Locate the cell with the specified text and output its [x, y] center coordinate. 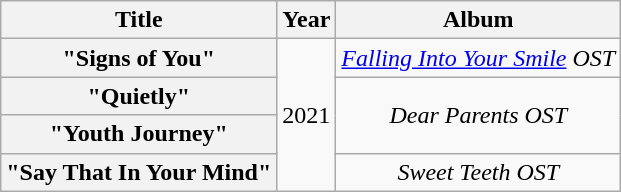
Sweet Teeth OST [478, 172]
Title [139, 20]
Album [478, 20]
Falling Into Your Smile OST [478, 58]
Year [306, 20]
"Say That In Your Mind" [139, 172]
"Youth Journey" [139, 134]
"Quietly" [139, 96]
2021 [306, 115]
"Signs of You" [139, 58]
Dear Parents OST [478, 115]
